For the text-containing cell, return its midpoint in (x, y) coordinate format. 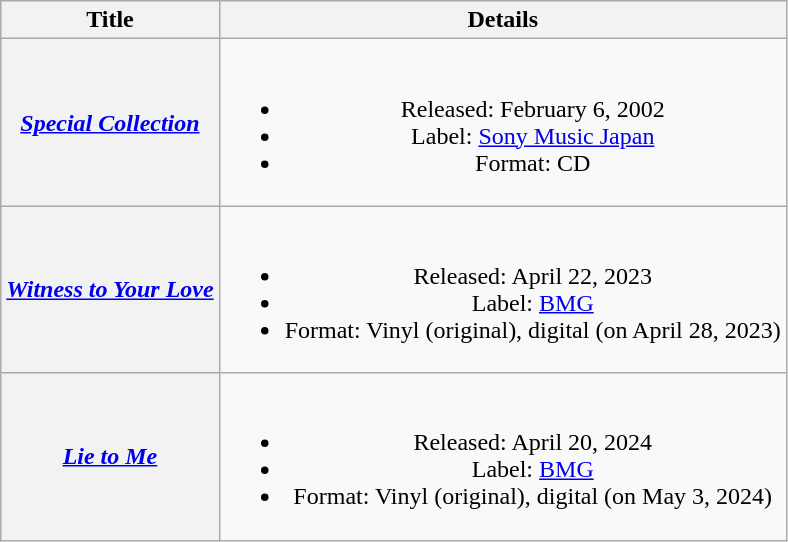
Released: February 6, 2002Label: Sony Music JapanFormat: CD (502, 122)
Title (110, 20)
Released: April 20, 2024Label: BMGFormat: Vinyl (original), digital (on May 3, 2024) (502, 456)
Released: April 22, 2023Label: BMGFormat: Vinyl (original), digital (on April 28, 2023) (502, 290)
Lie to Me (110, 456)
Details (502, 20)
Witness to Your Love (110, 290)
Special Collection (110, 122)
